Return (X, Y) of the center of cell containing provided text 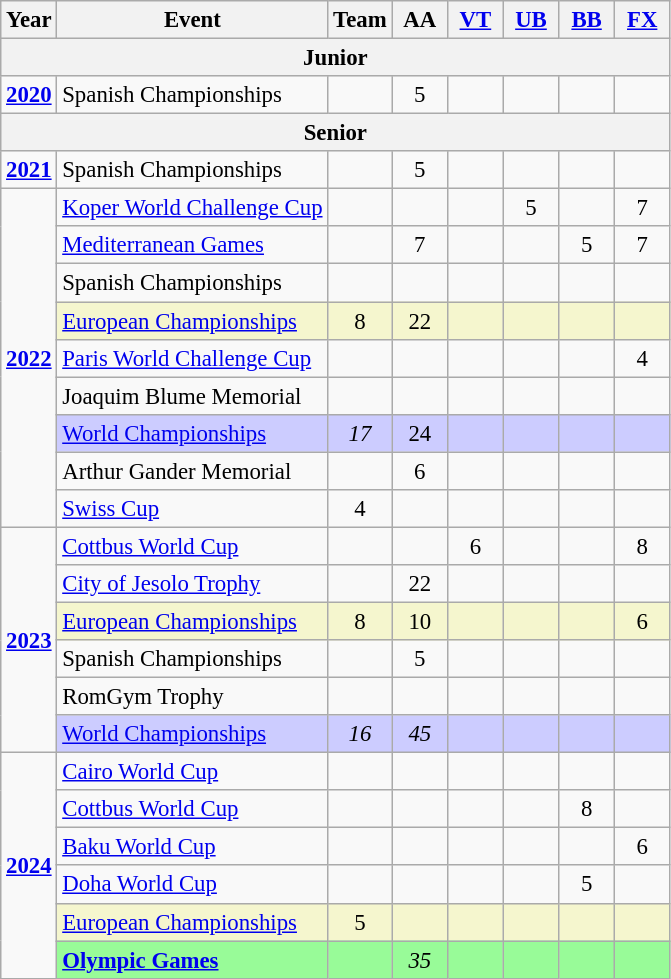
35 (420, 960)
FX (642, 20)
17 (360, 433)
2021 (29, 170)
Koper World Challenge Cup (192, 208)
Cairo World Cup (192, 772)
Arthur Gander Memorial (192, 471)
Olympic Games (192, 960)
UB (531, 20)
16 (360, 734)
Paris World Challenge Cup (192, 358)
Event (192, 20)
BB (587, 20)
Joaquim Blume Memorial (192, 396)
Junior (336, 58)
Team (360, 20)
10 (420, 621)
2022 (29, 358)
AA (420, 20)
Baku World Cup (192, 847)
Swiss Cup (192, 509)
45 (420, 734)
Mediterranean Games (192, 245)
Senior (336, 133)
VT (476, 20)
Year (29, 20)
City of Jesolo Trophy (192, 584)
24 (420, 433)
2024 (29, 866)
Doha World Cup (192, 885)
RomGym Trophy (192, 697)
2020 (29, 95)
2023 (29, 640)
